Return the [X, Y] coordinate for the center point of the cell that contains the specified text.  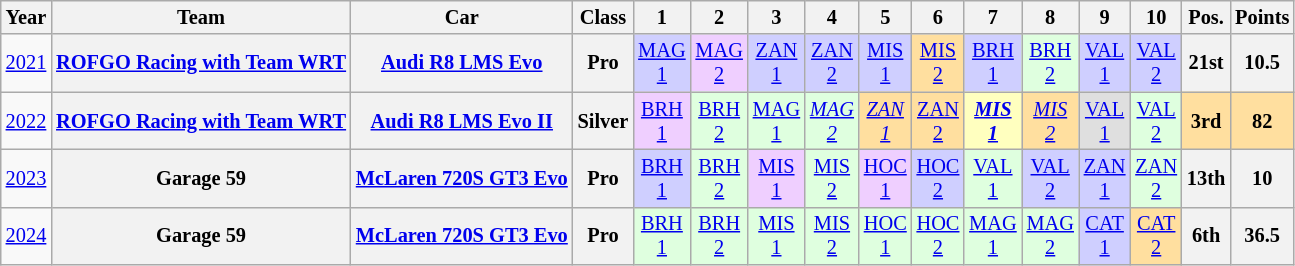
82 [1262, 121]
Pos. [1206, 17]
13th [1206, 178]
21st [1206, 63]
7 [992, 17]
CAT2 [1156, 236]
3rd [1206, 121]
2021 [26, 63]
9 [1105, 17]
Silver [604, 121]
CAT1 [1105, 236]
Audi R8 LMS Evo II [462, 121]
Car [462, 17]
2 [720, 17]
2023 [26, 178]
2022 [26, 121]
4 [832, 17]
Year [26, 17]
2024 [26, 236]
5 [886, 17]
Team [201, 17]
Points [1262, 17]
6 [938, 17]
Class [604, 17]
36.5 [1262, 236]
3 [776, 17]
1 [662, 17]
10.5 [1262, 63]
8 [1050, 17]
6th [1206, 236]
VAL 2 [1156, 63]
Audi R8 LMS Evo [462, 63]
